Pinpoint the cell where the given text exists, returning its [x, y] midpoint coordinate. 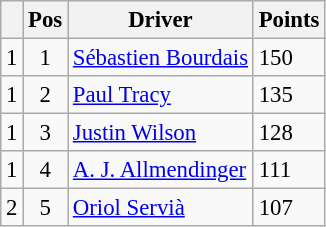
128 [288, 133]
A. J. Allmendinger [161, 170]
Sébastien Bourdais [161, 58]
Paul Tracy [161, 95]
Justin Wilson [161, 133]
Pos [46, 20]
107 [288, 208]
Points [288, 20]
4 [46, 170]
150 [288, 58]
135 [288, 95]
5 [46, 208]
3 [46, 133]
Driver [161, 20]
111 [288, 170]
Oriol Servià [161, 208]
